Return the [x, y] coordinate for the center point of the cell that contains the specified text.  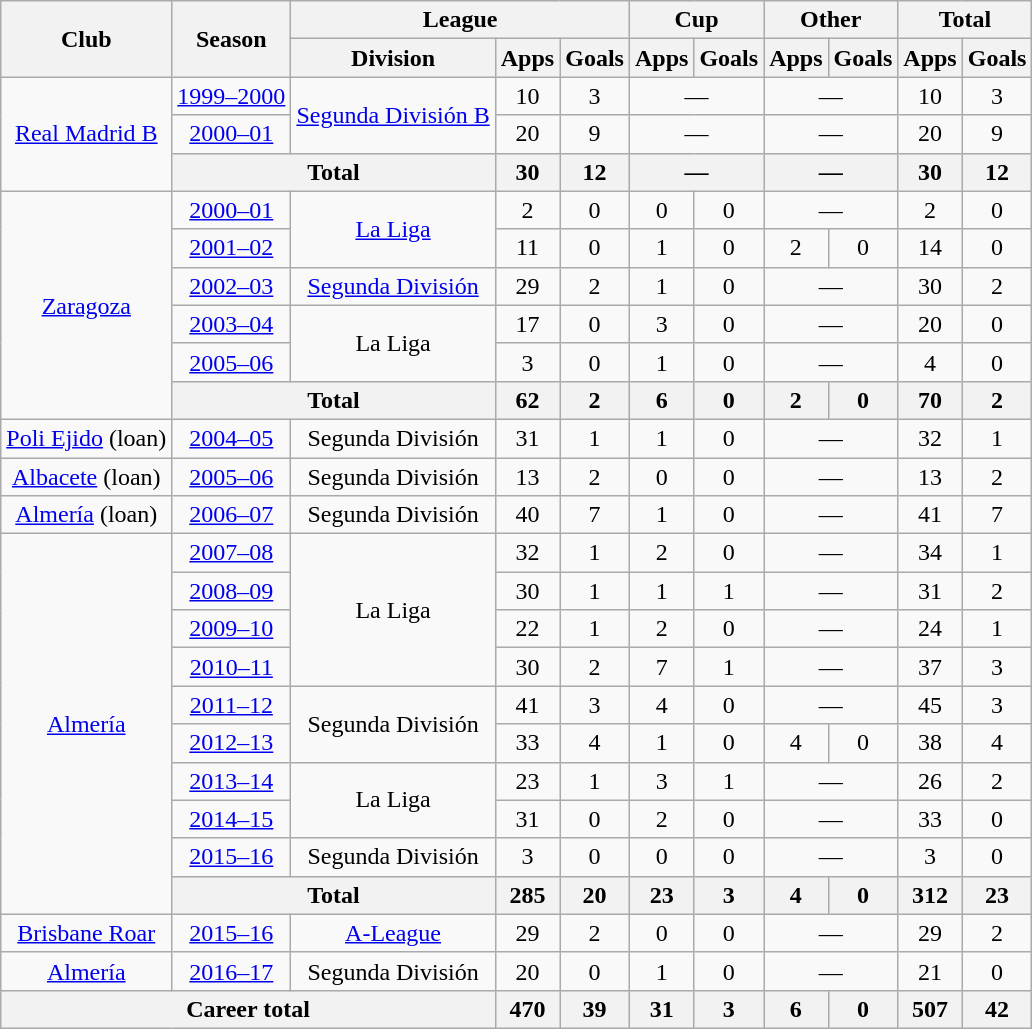
2010–11 [232, 667]
Division [393, 58]
Segunda División B [393, 115]
1999–2000 [232, 96]
11 [527, 248]
2011–12 [232, 705]
37 [930, 667]
2014–15 [232, 819]
Zaragoza [86, 305]
2002–03 [232, 286]
2013–14 [232, 781]
League [460, 20]
A-League [393, 933]
Season [232, 39]
Cup [696, 20]
2007–08 [232, 553]
2009–10 [232, 629]
285 [527, 895]
Club [86, 39]
17 [527, 324]
2001–02 [232, 248]
Real Madrid B [86, 134]
21 [930, 971]
2003–04 [232, 324]
507 [930, 1009]
42 [997, 1009]
45 [930, 705]
Almería (loan) [86, 515]
2012–13 [232, 743]
40 [527, 515]
Career total [248, 1009]
62 [527, 400]
38 [930, 743]
2008–09 [232, 591]
Other [831, 20]
Brisbane Roar [86, 933]
Poli Ejido (loan) [86, 438]
470 [527, 1009]
2004–05 [232, 438]
Albacete (loan) [86, 477]
70 [930, 400]
312 [930, 895]
24 [930, 629]
22 [527, 629]
2006–07 [232, 515]
2016–17 [232, 971]
14 [930, 248]
39 [595, 1009]
26 [930, 781]
34 [930, 553]
